Pinpoint the cell where the given text exists, returning its [X, Y] midpoint coordinate. 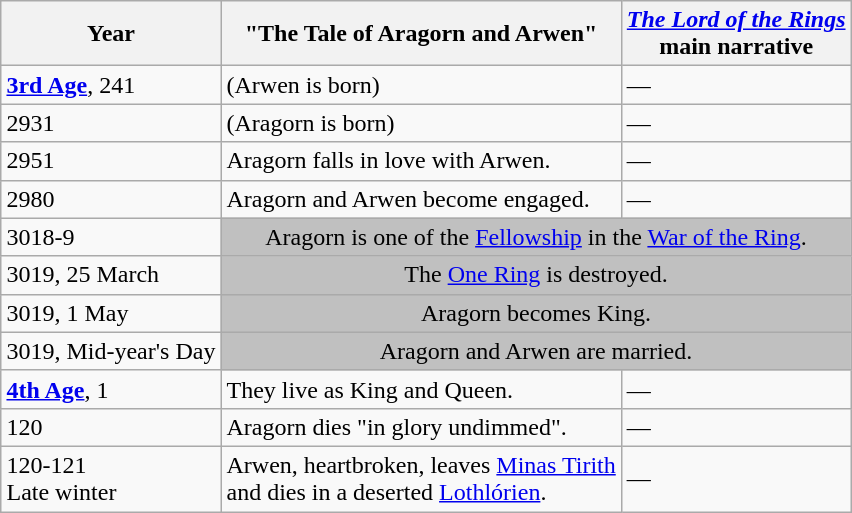
2931 [111, 123]
3rd Age, 241 [111, 85]
3019, 1 May [111, 313]
They live as King and Queen. [421, 389]
2980 [111, 199]
Aragorn falls in love with Arwen. [421, 161]
3018-9 [111, 237]
The Lord of the Ringsmain narrative [736, 34]
3019, Mid-year's Day [111, 351]
Aragorn and Arwen are married. [536, 351]
(Arwen is born) [421, 85]
120 [111, 427]
Aragorn becomes King. [536, 313]
Aragorn and Arwen become engaged. [421, 199]
Year [111, 34]
3019, 25 March [111, 275]
Aragorn is one of the Fellowship in the War of the Ring. [536, 237]
Arwen, heartbroken, leaves Minas Tirith and dies in a deserted Lothlórien. [421, 478]
120-121Late winter [111, 478]
Aragorn dies "in glory undimmed". [421, 427]
4th Age, 1 [111, 389]
(Aragorn is born) [421, 123]
The One Ring is destroyed. [536, 275]
"The Tale of Aragorn and Arwen" [421, 34]
2951 [111, 161]
